Find where the given text appears and provide that cell's center as [x, y] coordinate. 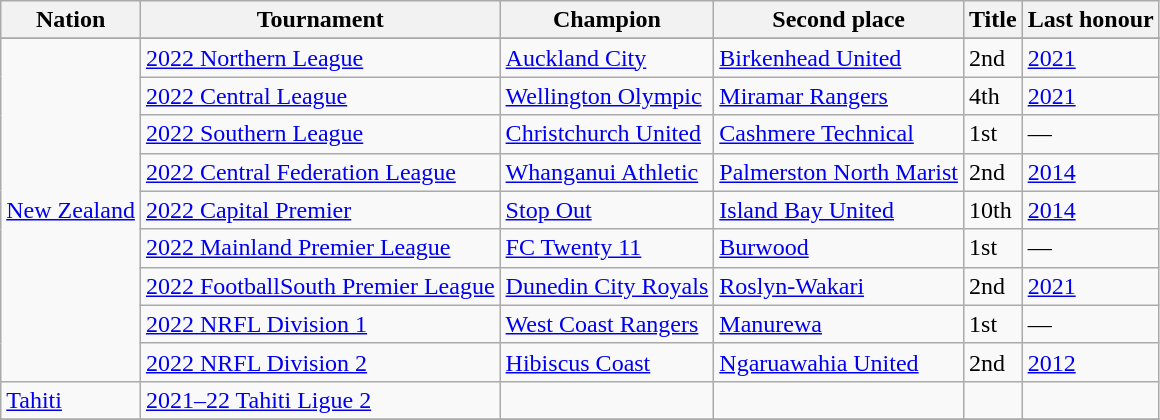
Hibiscus Coast [607, 362]
2022 Central Federation League [320, 172]
Palmerston North Marist [839, 172]
2022 Central League [320, 96]
Last honour [1090, 20]
Tournament [320, 20]
Stop Out [607, 210]
West Coast Rangers [607, 324]
Auckland City [607, 58]
4th [994, 96]
Island Bay United [839, 210]
Miramar Rangers [839, 96]
Burwood [839, 248]
Christchurch United [607, 134]
Whanganui Athletic [607, 172]
2022 NRFL Division 1 [320, 324]
2022 Mainland Premier League [320, 248]
Wellington Olympic [607, 96]
2022 Southern League [320, 134]
Tahiti [71, 400]
Title [994, 20]
FC Twenty 11 [607, 248]
2022 Northern League [320, 58]
2022 NRFL Division 2 [320, 362]
Ngaruawahia United [839, 362]
Champion [607, 20]
Manurewa [839, 324]
2022 Capital Premier [320, 210]
Birkenhead United [839, 58]
Dunedin City Royals [607, 286]
2022 FootballSouth Premier League [320, 286]
New Zealand [71, 210]
Cashmere Technical [839, 134]
2021–22 Tahiti Ligue 2 [320, 400]
Nation [71, 20]
Second place [839, 20]
2012 [1090, 362]
Roslyn-Wakari [839, 286]
10th [994, 210]
